Determine the (x, y) coordinate at the center of the cell enclosing the given text.  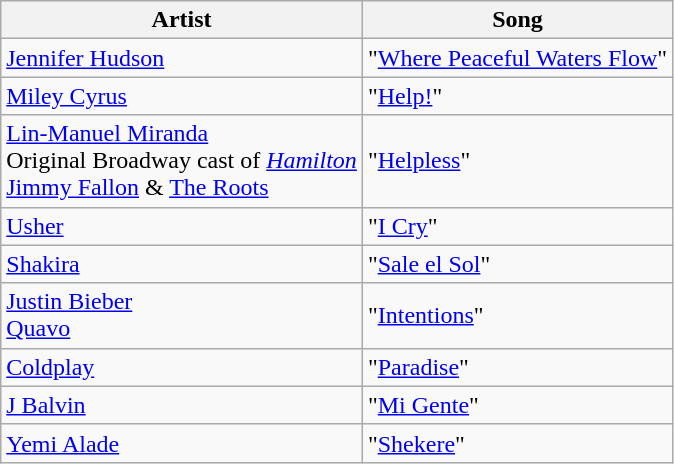
Jennifer Hudson (182, 58)
Justin BieberQuavo (182, 316)
"I Cry" (517, 226)
Yemi Alade (182, 443)
J Balvin (182, 405)
Shakira (182, 264)
Song (517, 20)
"Help!" (517, 96)
Coldplay (182, 367)
"Sale el Sol" (517, 264)
"Helpless" (517, 161)
"Mi Gente" (517, 405)
"Shekere" (517, 443)
Lin-Manuel MirandaOriginal Broadway cast of HamiltonJimmy Fallon & The Roots (182, 161)
Miley Cyrus (182, 96)
"Intentions" (517, 316)
Usher (182, 226)
Artist (182, 20)
"Where Peaceful Waters Flow" (517, 58)
"Paradise" (517, 367)
